Pinpoint the cell where the given text exists, returning its (X, Y) midpoint coordinate. 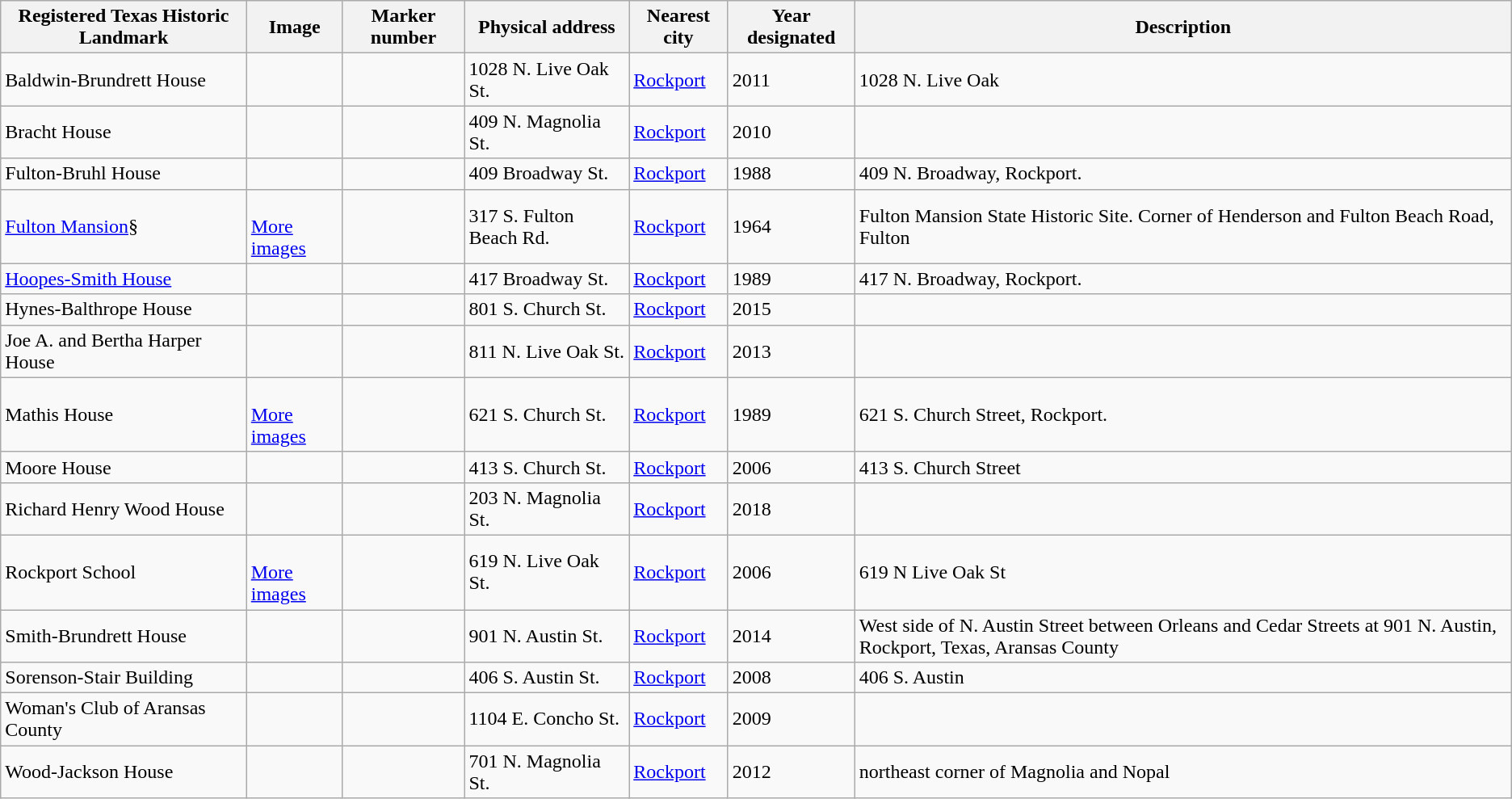
West side of N. Austin Street between Orleans and Cedar Streets at 901 N. Austin, Rockport, Texas, Aransas County (1182, 635)
417 Broadway St. (547, 279)
Hoopes-Smith House (124, 279)
2009 (792, 719)
406 S. Austin St. (547, 678)
Bracht House (124, 132)
801 S. Church St. (547, 309)
1028 N. Live Oak St. (547, 79)
Image (294, 27)
317 S. Fulton Beach Rd. (547, 226)
409 Broadway St. (547, 174)
621 S. Church St. (547, 414)
2014 (792, 635)
2013 (792, 351)
1988 (792, 174)
Rockport School (124, 572)
Fulton Mansion§ (124, 226)
619 N. Live Oak St. (547, 572)
Description (1182, 27)
406 S. Austin (1182, 678)
417 N. Broadway, Rockport. (1182, 279)
2015 (792, 309)
621 S. Church Street, Rockport. (1182, 414)
Joe A. and Bertha Harper House (124, 351)
Baldwin-Brundrett House (124, 79)
Nearest city (678, 27)
2012 (792, 772)
Fulton-Bruhl House (124, 174)
701 N. Magnolia St. (547, 772)
413 S. Church St. (547, 467)
203 N. Magnolia St. (547, 509)
1104 E. Concho St. (547, 719)
1964 (792, 226)
Sorenson-Stair Building (124, 678)
Wood-Jackson House (124, 772)
2018 (792, 509)
409 N. Broadway, Rockport. (1182, 174)
413 S. Church Street (1182, 467)
2008 (792, 678)
Woman's Club of Aransas County (124, 719)
Hynes-Balthrope House (124, 309)
901 N. Austin St. (547, 635)
1028 N. Live Oak (1182, 79)
409 N. Magnolia St. (547, 132)
619 N Live Oak St (1182, 572)
2010 (792, 132)
Physical address (547, 27)
Fulton Mansion State Historic Site. Corner of Henderson and Fulton Beach Road, Fulton (1182, 226)
2011 (792, 79)
northeast corner of Magnolia and Nopal (1182, 772)
Marker number (404, 27)
Moore House (124, 467)
Smith-Brundrett House (124, 635)
Year designated (792, 27)
Registered Texas Historic Landmark (124, 27)
811 N. Live Oak St. (547, 351)
Richard Henry Wood House (124, 509)
Mathis House (124, 414)
